Return [X, Y] of the center of cell containing provided text 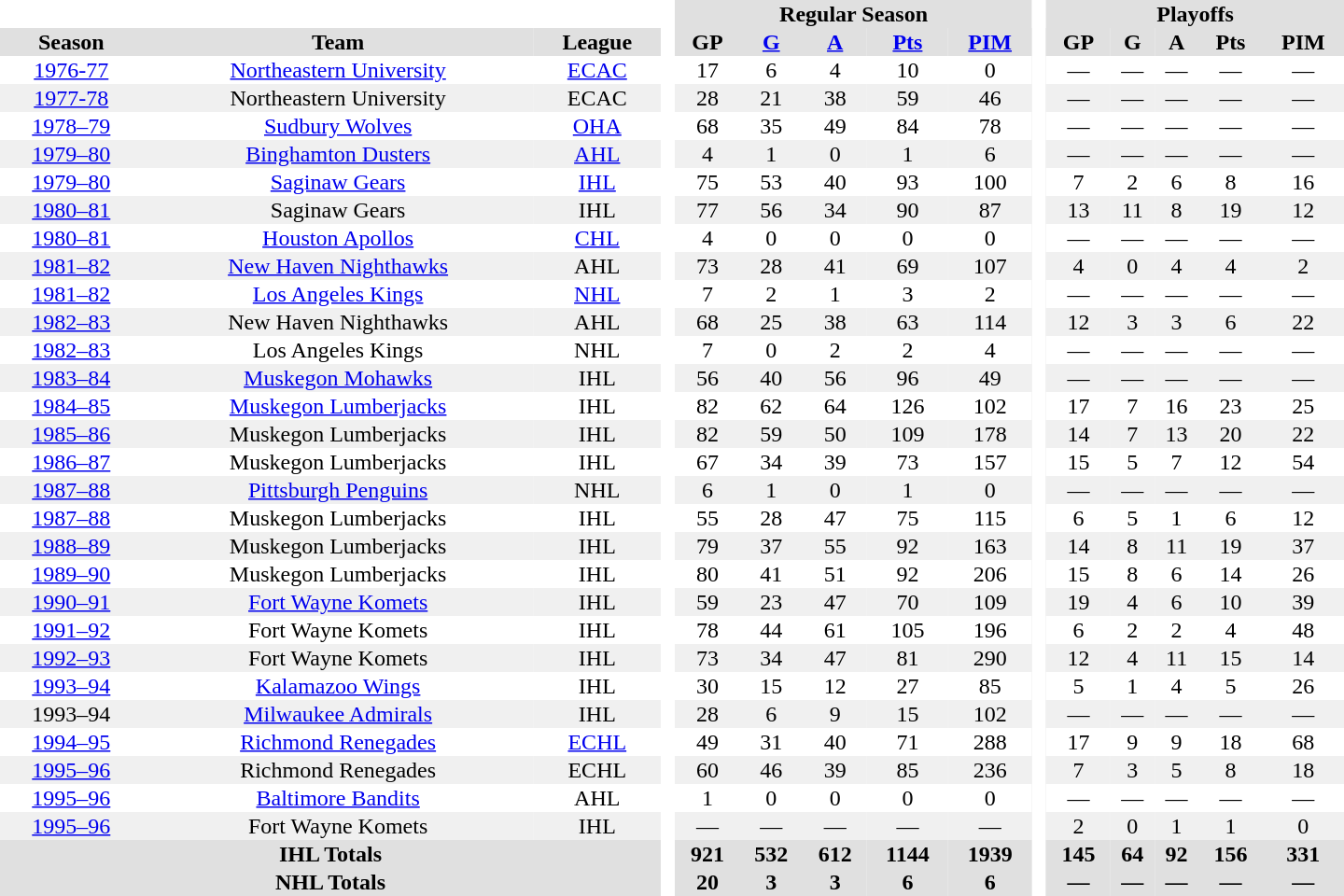
288 [989, 742]
53 [771, 182]
61 [834, 630]
79 [707, 546]
Playoffs [1195, 14]
1939 [989, 854]
54 [1303, 462]
1986–87 [71, 462]
1994–95 [71, 742]
71 [907, 742]
69 [907, 266]
63 [907, 322]
1978–79 [71, 126]
100 [989, 182]
Sudbury Wolves [338, 126]
107 [989, 266]
60 [707, 770]
35 [771, 126]
77 [707, 210]
1976-77 [71, 70]
163 [989, 546]
27 [907, 686]
156 [1230, 854]
30 [707, 686]
70 [907, 602]
1989–90 [71, 574]
Houston Apollos [338, 238]
157 [989, 462]
81 [907, 658]
206 [989, 574]
44 [771, 630]
1977-78 [71, 98]
21 [771, 98]
1992–93 [71, 658]
90 [907, 210]
OHA [597, 126]
Kalamazoo Wings [338, 686]
48 [1303, 630]
93 [907, 182]
1984–85 [71, 406]
1144 [907, 854]
114 [989, 322]
Binghamton Dusters [338, 154]
51 [834, 574]
87 [989, 210]
Pittsburgh Penguins [338, 490]
Milwaukee Admirals [338, 714]
League [597, 42]
1990–91 [71, 602]
CHL [597, 238]
Baltimore Bandits [338, 798]
IHL Totals [330, 854]
290 [989, 658]
236 [989, 770]
67 [707, 462]
1991–92 [71, 630]
84 [907, 126]
31 [771, 742]
NHL Totals [330, 882]
1985–86 [71, 434]
62 [771, 406]
80 [707, 574]
Muskegon Mohawks [338, 378]
105 [907, 630]
50 [834, 434]
145 [1078, 854]
115 [989, 518]
612 [834, 854]
Regular Season [854, 14]
126 [907, 406]
178 [989, 434]
532 [771, 854]
1988–89 [71, 546]
Season [71, 42]
Team [338, 42]
331 [1303, 854]
921 [707, 854]
196 [989, 630]
96 [907, 378]
1983–84 [71, 378]
